Provide the (X, Y) coordinate of the cell's center where the given text is located.  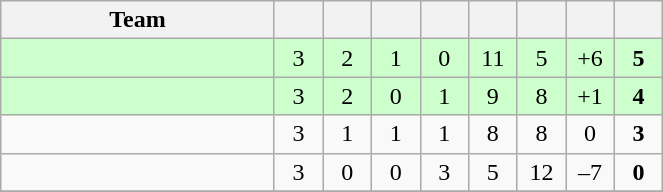
–7 (590, 172)
Team (138, 20)
11 (494, 58)
12 (542, 172)
9 (494, 96)
+1 (590, 96)
+6 (590, 58)
4 (638, 96)
